Locate the cell with the specified text and output its (X, Y) center coordinate. 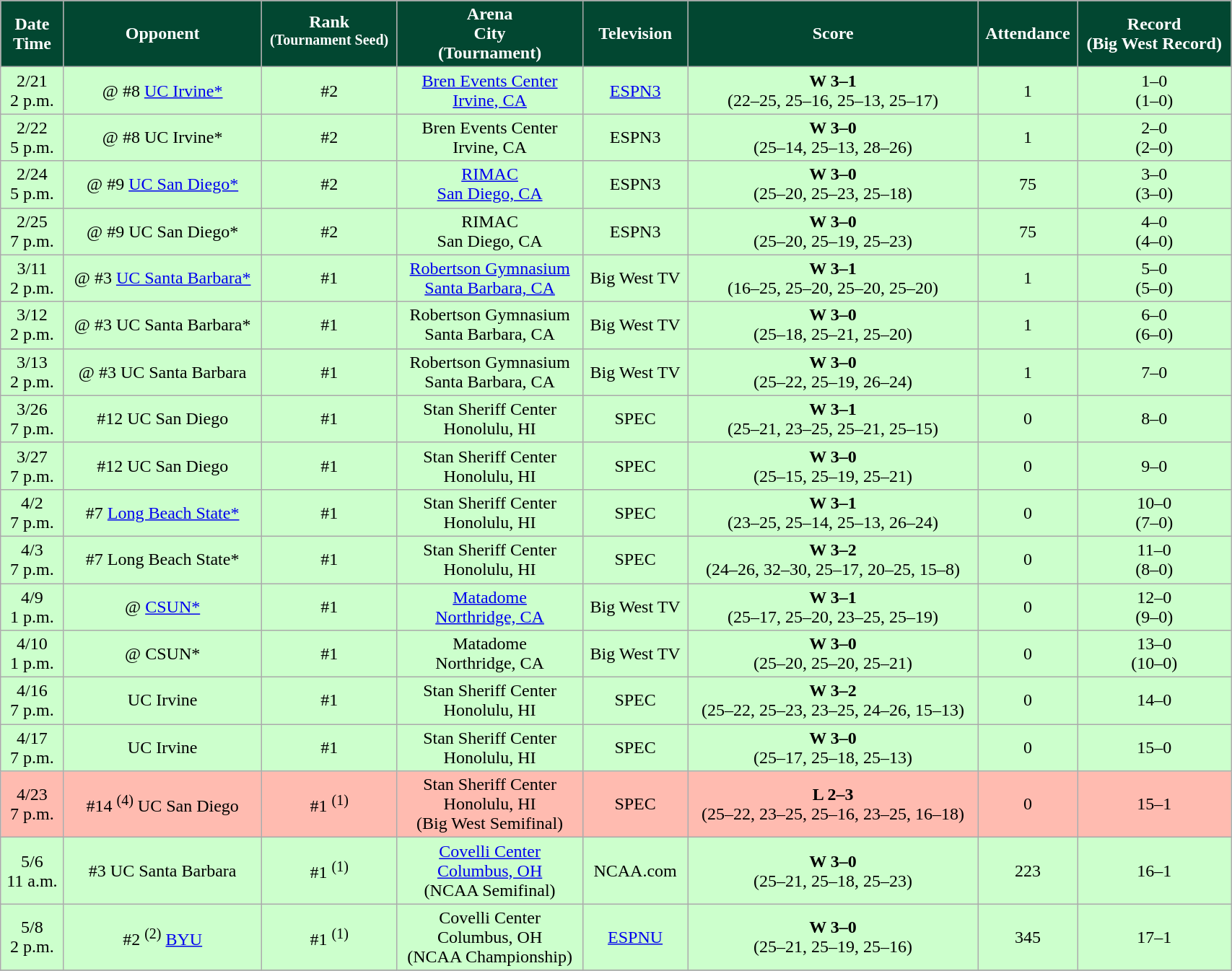
W 3–0(25–22, 25–19, 26–24) (833, 372)
5/611 a.m. (32, 871)
Covelli CenterColumbus, OH(NCAA Semifinal) (489, 871)
#3 UC Santa Barbara (162, 871)
15–0 (1155, 747)
3/267 p.m. (32, 418)
16–1 (1155, 871)
Stan Sheriff CenterHonolulu, HI(Big West Semifinal) (489, 804)
345 (1028, 937)
#2 (2) BYU (162, 937)
5/82 p.m. (32, 937)
W 3–0(25–20, 25–20, 25–21) (833, 654)
W 3–1(25–17, 25–20, 23–25, 25–19) (833, 606)
5–0(5–0) (1155, 278)
15–1 (1155, 804)
W 3–0(25–18, 25–21, 25–20) (833, 325)
W 3–1(16–25, 25–20, 25–20, 25–20) (833, 278)
#14 (4) UC San Diego (162, 804)
W 3–1(25–21, 23–25, 25–21, 25–15) (833, 418)
4/91 p.m. (32, 606)
Opponent (162, 34)
12–0(9–0) (1155, 606)
4/177 p.m. (32, 747)
2/245 p.m. (32, 185)
W 3–1(22–25, 25–16, 25–13, 25–17) (833, 91)
NCAA.com (635, 871)
Attendance (1028, 34)
223 (1028, 871)
Score (833, 34)
9–0 (1155, 466)
4/167 p.m. (32, 701)
3/277 p.m. (32, 466)
3–0(3–0) (1155, 185)
3/132 p.m. (32, 372)
Rank(Tournament Seed) (329, 34)
W 3–2(24–26, 32–30, 25–17, 20–25, 15–8) (833, 560)
ArenaCity(Tournament) (489, 34)
4–0(4–0) (1155, 231)
W 3–0(25–21, 25–18, 25–23) (833, 871)
3/112 p.m. (32, 278)
4/27 p.m. (32, 512)
4/237 p.m. (32, 804)
10–0(7–0) (1155, 512)
W 3–1(23–25, 25–14, 25–13, 26–24) (833, 512)
2/257 p.m. (32, 231)
2/225 p.m. (32, 137)
DateTime (32, 34)
3/122 p.m. (32, 325)
6–0(6–0) (1155, 325)
W 3–0(25–20, 25–23, 25–18) (833, 185)
8–0 (1155, 418)
1–0(1–0) (1155, 91)
17–1 (1155, 937)
Record(Big West Record) (1155, 34)
13–0(10–0) (1155, 654)
W 3–2(25–22, 25–23, 23–25, 24–26, 15–13) (833, 701)
2–0(2–0) (1155, 137)
2/212 p.m. (32, 91)
11–0(8–0) (1155, 560)
14–0 (1155, 701)
W 3–0(25–15, 25–19, 25–21) (833, 466)
7–0 (1155, 372)
L 2–3(25–22, 23–25, 25–16, 23–25, 16–18) (833, 804)
W 3–0(25–21, 25–19, 25–16) (833, 937)
W 3–0(25–14, 25–13, 28–26) (833, 137)
Covelli CenterColumbus, OH(NCAA Championship) (489, 937)
ESPNU (635, 937)
W 3–0(25–17, 25–18, 25–13) (833, 747)
4/101 p.m. (32, 654)
4/37 p.m. (32, 560)
W 3–0(25–20, 25–19, 25–23) (833, 231)
Television (635, 34)
@ #3 UC Santa Barbara (162, 372)
